Pinpoint the cell where the given text exists, returning its [X, Y] midpoint coordinate. 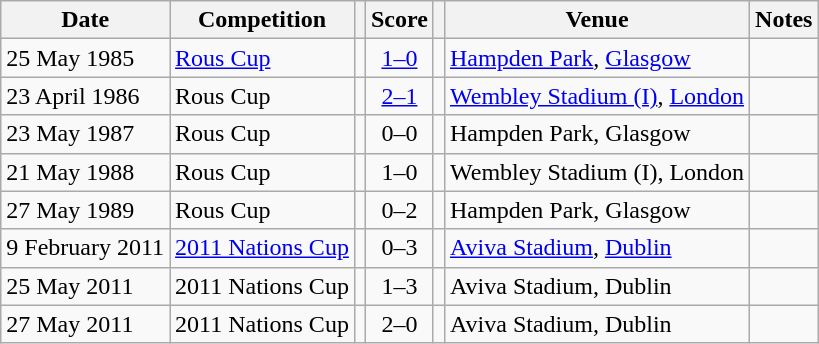
1–3 [399, 286]
2–0 [399, 324]
2–1 [399, 96]
Notes [784, 20]
25 May 2011 [86, 286]
23 April 1986 [86, 96]
Score [399, 20]
Venue [596, 20]
21 May 1988 [86, 172]
Date [86, 20]
23 May 1987 [86, 134]
27 May 1989 [86, 210]
0–0 [399, 134]
0–2 [399, 210]
Competition [262, 20]
27 May 2011 [86, 324]
0–3 [399, 248]
9 February 2011 [86, 248]
25 May 1985 [86, 58]
